For the text-containing cell, return its midpoint in [X, Y] coordinate format. 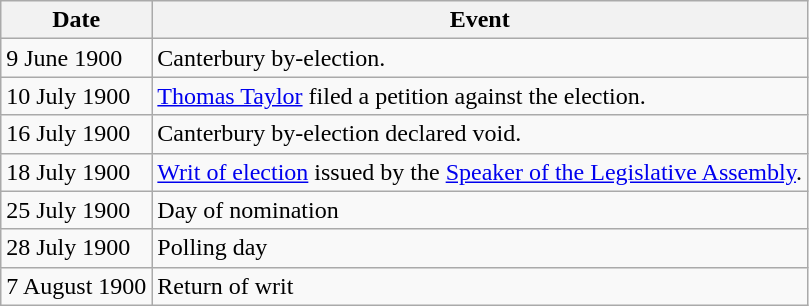
7 August 1900 [76, 286]
Polling day [480, 248]
10 July 1900 [76, 96]
Writ of election issued by the Speaker of the Legislative Assembly. [480, 172]
25 July 1900 [76, 210]
Canterbury by-election. [480, 58]
18 July 1900 [76, 172]
9 June 1900 [76, 58]
Thomas Taylor filed a petition against the election. [480, 96]
Return of writ [480, 286]
28 July 1900 [76, 248]
Day of nomination [480, 210]
Date [76, 20]
Event [480, 20]
16 July 1900 [76, 134]
Canterbury by-election declared void. [480, 134]
